Search for the cell housing the specified text and yield its [X, Y] center coordinate. 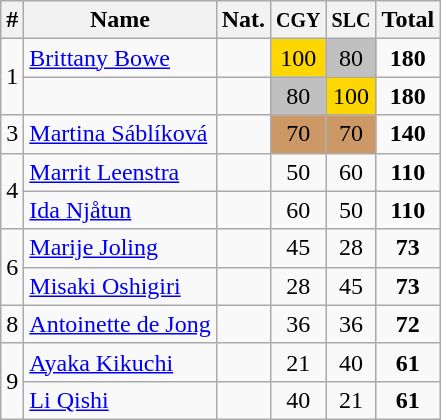
Misaki Oshigiri [120, 286]
Martina Sáblíková [120, 134]
Ayaka Kikuchi [120, 362]
Marrit Leenstra [120, 172]
CGY [299, 20]
9 [12, 381]
6 [12, 267]
Ida Njåtun [120, 210]
3 [12, 134]
SLC [351, 20]
Total [408, 20]
8 [12, 324]
Li Qishi [120, 400]
4 [12, 191]
Marije Joling [120, 248]
Nat. [243, 20]
Antoinette de Jong [120, 324]
72 [408, 324]
# [12, 20]
1 [12, 77]
Name [120, 20]
140 [408, 134]
Brittany Bowe [120, 58]
